Return (X, Y) of the center of cell containing provided text 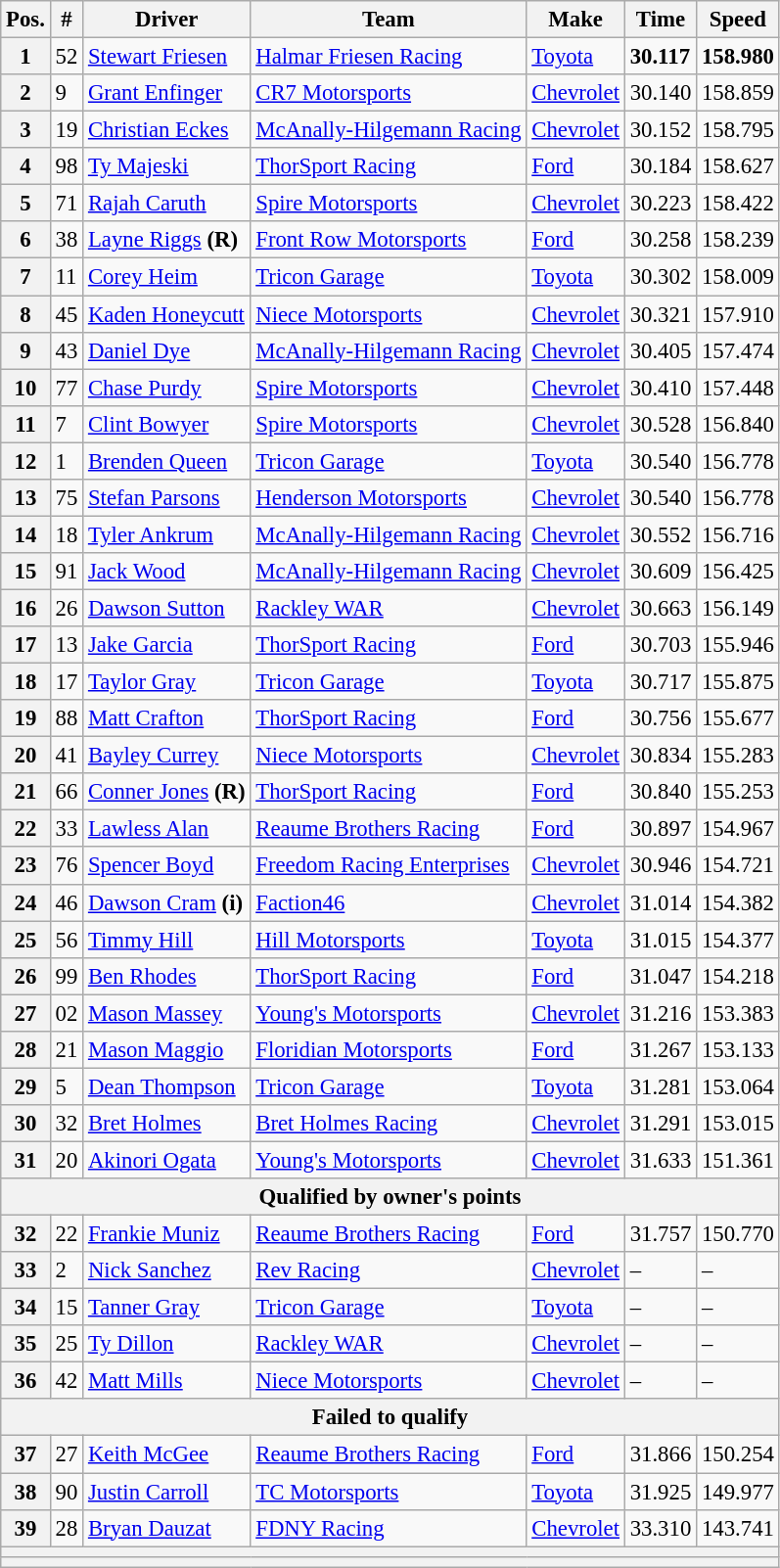
Henderson Motorsports (389, 498)
154.377 (738, 940)
30.756 (660, 718)
156.840 (738, 424)
Matt Crafton (166, 718)
158.239 (738, 240)
158.009 (738, 277)
Frankie Muniz (166, 1234)
149.977 (738, 1492)
30.405 (660, 350)
158.627 (738, 166)
FDNY Racing (389, 1528)
157.910 (738, 314)
30.321 (660, 314)
Kaden Honeycutt (166, 314)
75 (67, 498)
71 (67, 204)
Grant Enfinger (166, 93)
3 (25, 130)
31 (25, 1160)
99 (67, 976)
30.258 (660, 240)
154.218 (738, 976)
153.383 (738, 1013)
TC Motorsports (389, 1492)
150.770 (738, 1234)
Bret Holmes (166, 1124)
Dawson Sutton (166, 608)
158.859 (738, 93)
45 (67, 314)
Bryan Dauzat (166, 1528)
Corey Heim (166, 277)
76 (67, 866)
156.425 (738, 572)
Tyler Ankrum (166, 534)
37 (25, 1454)
31.866 (660, 1454)
155.253 (738, 792)
10 (25, 388)
Jake Garcia (166, 645)
30.840 (660, 792)
Matt Mills (166, 1381)
52 (67, 57)
Taylor Gray (166, 682)
24 (25, 902)
Chase Purdy (166, 388)
30.703 (660, 645)
143.741 (738, 1528)
Team (389, 20)
Hill Motorsports (389, 940)
Failed to qualify (390, 1418)
155.946 (738, 645)
155.677 (738, 718)
30.152 (660, 130)
31.014 (660, 902)
31.216 (660, 1013)
02 (67, 1013)
Dean Thompson (166, 1086)
30.609 (660, 572)
Speed (738, 20)
CR7 Motorsports (389, 93)
Ty Majeski (166, 166)
154.721 (738, 866)
Christian Eckes (166, 130)
30.552 (660, 534)
31.757 (660, 1234)
154.382 (738, 902)
35 (25, 1344)
43 (67, 350)
158.422 (738, 204)
56 (67, 940)
157.448 (738, 388)
31.047 (660, 976)
91 (67, 572)
Daniel Dye (166, 350)
Conner Jones (R) (166, 792)
31.267 (660, 1050)
156.149 (738, 608)
30.410 (660, 388)
41 (67, 756)
158.795 (738, 130)
155.283 (738, 756)
158.980 (738, 57)
155.875 (738, 682)
16 (25, 608)
Spencer Boyd (166, 866)
66 (67, 792)
30 (25, 1124)
Rajah Caruth (166, 204)
30.117 (660, 57)
Front Row Motorsports (389, 240)
30.834 (660, 756)
30.717 (660, 682)
Justin Carroll (166, 1492)
30.302 (660, 277)
30.946 (660, 866)
Pos. (25, 20)
Lawless Alan (166, 829)
154.967 (738, 829)
Stefan Parsons (166, 498)
Brenden Queen (166, 461)
Stewart Friesen (166, 57)
153.133 (738, 1050)
Akinori Ogata (166, 1160)
Layne Riggs (R) (166, 240)
Tanner Gray (166, 1308)
Nick Sanchez (166, 1270)
Make (575, 20)
31.291 (660, 1124)
39 (25, 1528)
98 (67, 166)
88 (67, 718)
14 (25, 534)
30.528 (660, 424)
Keith McGee (166, 1454)
Clint Bowyer (166, 424)
30.184 (660, 166)
Timmy Hill (166, 940)
Rev Racing (389, 1270)
30.663 (660, 608)
150.254 (738, 1454)
Floridian Motorsports (389, 1050)
# (67, 20)
Faction46 (389, 902)
77 (67, 388)
90 (67, 1492)
31.281 (660, 1086)
31.925 (660, 1492)
31.633 (660, 1160)
46 (67, 902)
Time (660, 20)
Jack Wood (166, 572)
Ty Dillon (166, 1344)
Bret Holmes Racing (389, 1124)
4 (25, 166)
29 (25, 1086)
23 (25, 866)
151.361 (738, 1160)
30.897 (660, 829)
Mason Maggio (166, 1050)
33.310 (660, 1528)
156.716 (738, 534)
Dawson Cram (i) (166, 902)
Qualified by owner's points (390, 1197)
6 (25, 240)
Bayley Currey (166, 756)
Driver (166, 20)
12 (25, 461)
Mason Massey (166, 1013)
Halmar Friesen Racing (389, 57)
31.015 (660, 940)
30.140 (660, 93)
153.015 (738, 1124)
30.223 (660, 204)
Ben Rhodes (166, 976)
157.474 (738, 350)
36 (25, 1381)
34 (25, 1308)
42 (67, 1381)
Freedom Racing Enterprises (389, 866)
8 (25, 314)
153.064 (738, 1086)
